Extract the [X, Y] coordinate from the center of the cell holding the provided text.  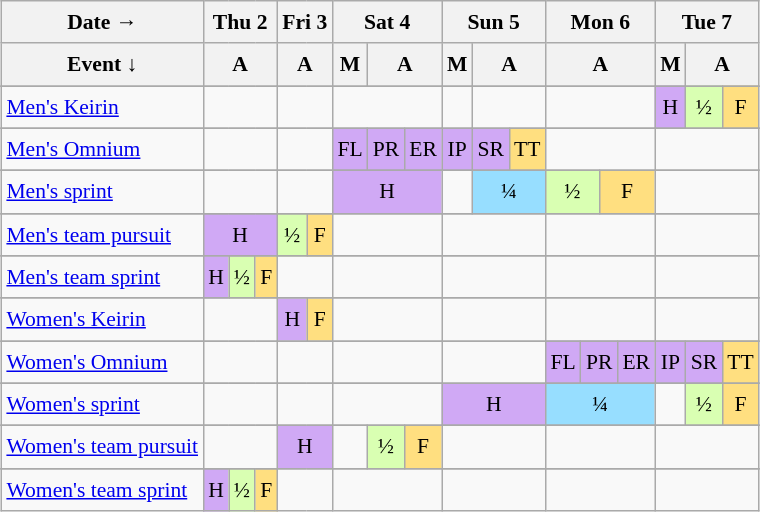
Women's Omnium [102, 362]
Women's team sprint [102, 490]
Men's team sprint [102, 278]
Sun 5 [494, 22]
Event ↓ [102, 64]
Men's sprint [102, 192]
Date → [102, 22]
Men's Omnium [102, 150]
Mon 6 [601, 22]
Tue 7 [707, 22]
Women's Keirin [102, 320]
Men's team pursuit [102, 234]
Women's team pursuit [102, 448]
Women's sprint [102, 404]
Men's Keirin [102, 108]
Sat 4 [387, 22]
Thu 2 [240, 22]
Fri 3 [304, 22]
